Capture the cell that displays the provided text and extract its [x, y] central coordinate. 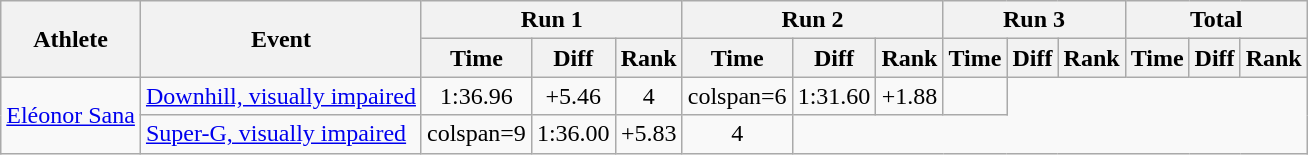
+5.83 [648, 134]
Athlete [71, 39]
Super-G, visually impaired [280, 134]
Run 1 [552, 20]
1:36.96 [476, 96]
Run 3 [1034, 20]
+1.88 [910, 96]
Total [1216, 20]
Run 2 [812, 20]
colspan=6 [737, 96]
1:36.00 [573, 134]
colspan=9 [476, 134]
Downhill, visually impaired [280, 96]
Event [280, 39]
Eléonor Sana [71, 115]
+5.46 [573, 96]
1:31.60 [834, 96]
